Determine the [X, Y] coordinate at the center of the cell enclosing the given text.  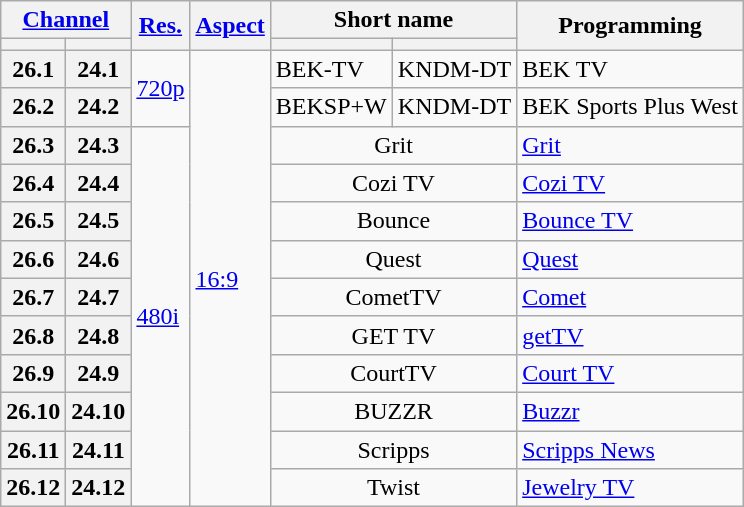
Channel [66, 20]
Short name [393, 20]
24.6 [98, 259]
getTV [630, 335]
24.9 [98, 373]
GET TV [393, 335]
26.2 [34, 107]
Programming [630, 26]
24.3 [98, 145]
Bounce TV [630, 221]
26.7 [34, 297]
24.7 [98, 297]
Scripps News [630, 449]
26.9 [34, 373]
Twist [393, 488]
BUZZR [393, 411]
24.1 [98, 69]
24.8 [98, 335]
26.3 [34, 145]
Comet [630, 297]
BEKSP+W [331, 107]
CometTV [393, 297]
26.11 [34, 449]
26.6 [34, 259]
26.8 [34, 335]
24.4 [98, 183]
Jewelry TV [630, 488]
24.5 [98, 221]
24.2 [98, 107]
CourtTV [393, 373]
BEK-TV [331, 69]
BEK Sports Plus West [630, 107]
Res. [160, 26]
480i [160, 316]
Court TV [630, 373]
26.10 [34, 411]
Buzzr [630, 411]
24.12 [98, 488]
24.10 [98, 411]
24.11 [98, 449]
26.5 [34, 221]
26.1 [34, 69]
BEK TV [630, 69]
Bounce [393, 221]
720p [160, 88]
Aspect [230, 26]
Scripps [393, 449]
26.12 [34, 488]
16:9 [230, 278]
26.4 [34, 183]
